Detect which cell encompasses the target text, then output its [X, Y] center coordinate. 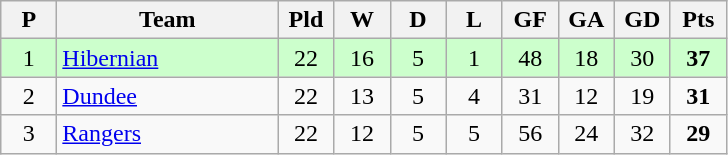
GD [642, 20]
L [474, 20]
P [29, 20]
18 [586, 58]
Hibernian [168, 58]
48 [530, 58]
D [418, 20]
Rangers [168, 134]
32 [642, 134]
24 [586, 134]
Team [168, 20]
2 [29, 96]
GF [530, 20]
56 [530, 134]
W [362, 20]
16 [362, 58]
Pld [306, 20]
Dundee [168, 96]
3 [29, 134]
30 [642, 58]
37 [698, 58]
GA [586, 20]
19 [642, 96]
13 [362, 96]
4 [474, 96]
Pts [698, 20]
29 [698, 134]
